From the cell containing the given text, extract its center point as [X, Y] coordinate. 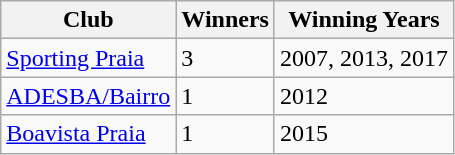
Boavista Praia [88, 134]
Winners [226, 20]
3 [226, 58]
Winning Years [364, 20]
2012 [364, 96]
Club [88, 20]
ADESBA/Bairro [88, 96]
Sporting Praia [88, 58]
2015 [364, 134]
2007, 2013, 2017 [364, 58]
